Provide the [x, y] coordinate of the cell's center where the given text is located.  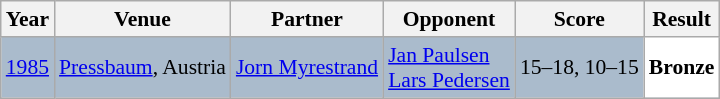
Bronze [682, 68]
Result [682, 19]
Score [580, 19]
Pressbaum, Austria [142, 68]
Partner [307, 19]
Opponent [449, 19]
Jan Paulsen Lars Pedersen [449, 68]
Year [28, 19]
Jorn Myrestrand [307, 68]
1985 [28, 68]
15–18, 10–15 [580, 68]
Venue [142, 19]
